Output the [X, Y] coordinate of the center of the cell containing the given text.  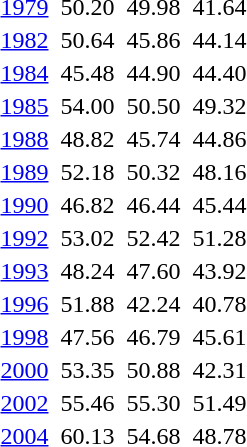
54.00 [88, 106]
55.30 [154, 403]
52.18 [88, 172]
50.50 [154, 106]
48.24 [88, 271]
45.48 [88, 73]
47.56 [88, 337]
47.60 [154, 271]
45.74 [154, 139]
53.02 [88, 238]
46.82 [88, 205]
42.24 [154, 304]
44.90 [154, 73]
46.44 [154, 205]
52.42 [154, 238]
45.86 [154, 40]
51.88 [88, 304]
50.88 [154, 370]
46.79 [154, 337]
50.32 [154, 172]
53.35 [88, 370]
48.82 [88, 139]
50.64 [88, 40]
55.46 [88, 403]
